Scan for the cell matching the given text and deliver its (x, y) coordinate at center. 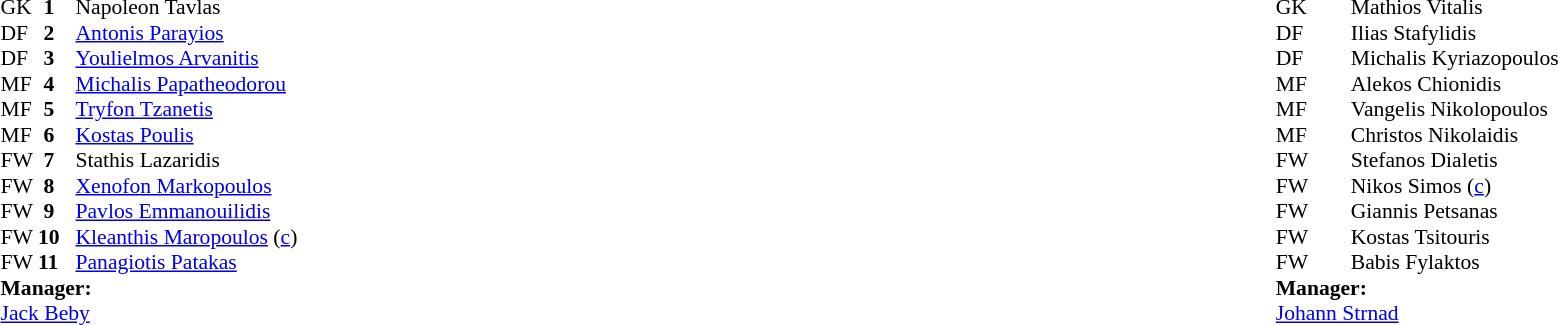
9 (57, 211)
Kostas Poulis (187, 135)
Michalis Papatheodorou (187, 84)
Panagiotis Patakas (187, 263)
6 (57, 135)
Antonis Parayios (187, 33)
10 (57, 237)
11 (57, 263)
Xenofon Markopoulos (187, 186)
3 (57, 59)
Tryfon Tzanetis (187, 109)
2 (57, 33)
7 (57, 161)
Kleanthis Maropoulos (c) (187, 237)
4 (57, 84)
Youlielmos Arvanitis (187, 59)
5 (57, 109)
Pavlos Emmanouilidis (187, 211)
8 (57, 186)
Manager: (148, 288)
Stathis Lazaridis (187, 161)
